Pinpoint the cell where the given text exists, returning its (x, y) midpoint coordinate. 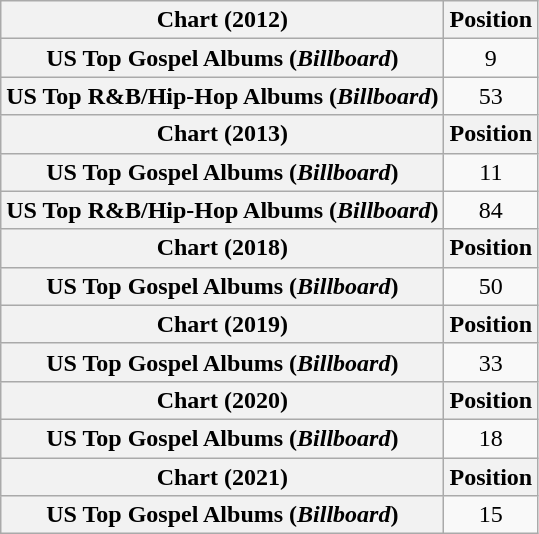
Chart (2021) (222, 477)
9 (491, 58)
Chart (2018) (222, 248)
50 (491, 286)
11 (491, 172)
15 (491, 515)
84 (491, 210)
Chart (2019) (222, 324)
53 (491, 96)
Chart (2012) (222, 20)
Chart (2013) (222, 134)
Chart (2020) (222, 400)
33 (491, 362)
18 (491, 438)
